Output the [X, Y] coordinate of the center of the cell containing the given text.  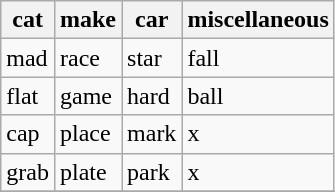
park [152, 172]
mad [28, 58]
plate [88, 172]
mark [152, 134]
car [152, 20]
cat [28, 20]
make [88, 20]
miscellaneous [258, 20]
grab [28, 172]
hard [152, 96]
fall [258, 58]
race [88, 58]
game [88, 96]
cap [28, 134]
flat [28, 96]
ball [258, 96]
star [152, 58]
place [88, 134]
